Output the [X, Y] coordinate of the center of the cell containing the given text.  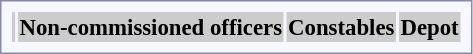
Constables [342, 27]
Non-commissioned officers [151, 27]
Depot [430, 27]
